Identify which cell holds the provided text, then report its (X, Y) central coordinate. 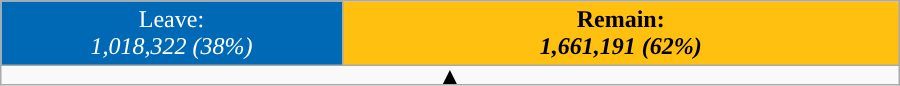
Leave:1,018,322 (38%) (172, 34)
Remain: 1,661,191 (62%) (620, 34)
